Extract the (x, y) coordinate from the center of the cell holding the provided text.  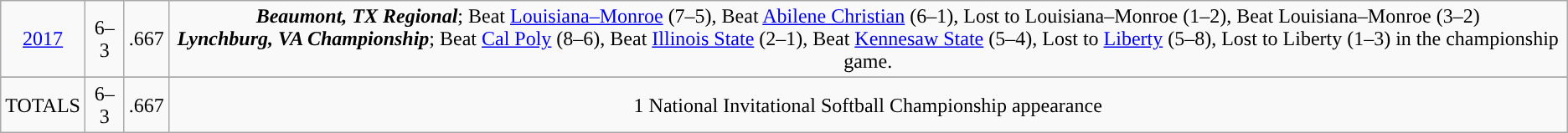
1 National Invitational Softball Championship appearance (868, 105)
TOTALS (44, 105)
2017 (44, 39)
